Determine the [X, Y] coordinate at the center of the cell enclosing the given text.  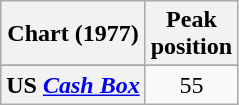
55 [191, 85]
Peakposition [191, 34]
US Cash Box [73, 85]
Chart (1977) [73, 34]
